Pinpoint the cell where the given text exists, returning its (x, y) midpoint coordinate. 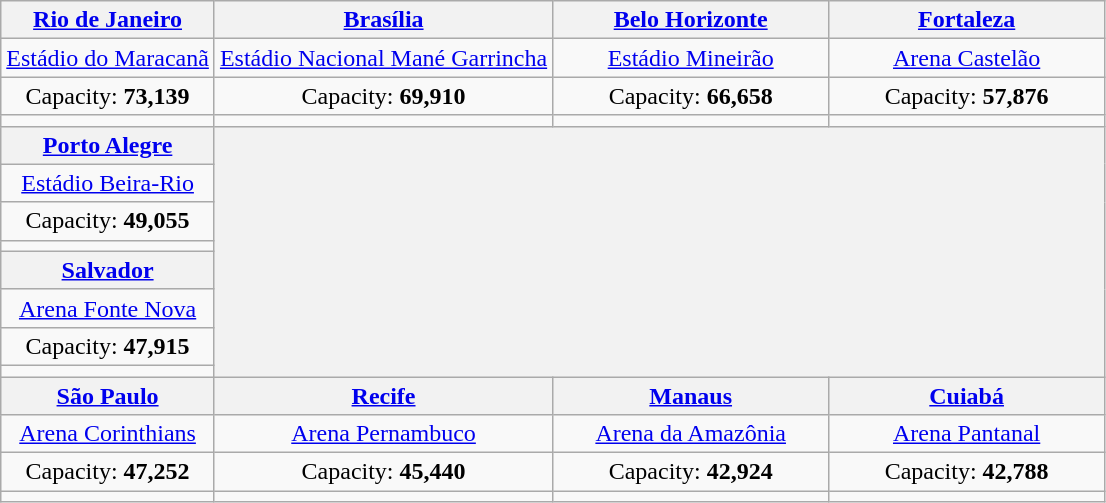
Porto Alegre (108, 145)
Capacity: 47,252 (108, 472)
Capacity: 49,055 (108, 221)
Cuiabá (967, 395)
São Paulo (108, 395)
Capacity: 47,915 (108, 346)
Arena Pantanal (967, 434)
Manaus (691, 395)
Fortaleza (967, 20)
Arena Castelão (967, 58)
Estádio Mineirão (691, 58)
Capacity: 73,139 (108, 96)
Salvador (108, 270)
Arena Corinthians (108, 434)
Capacity: 42,788 (967, 472)
Belo Horizonte (691, 20)
Estádio Beira-Rio (108, 183)
Estádio Nacional Mané Garrincha (383, 58)
Rio de Janeiro (108, 20)
Arena da Amazônia (691, 434)
Capacity: 42,924 (691, 472)
Capacity: 69,910 (383, 96)
Capacity: 57,876 (967, 96)
Capacity: 45,440 (383, 472)
Estádio do Maracanã (108, 58)
Arena Fonte Nova (108, 308)
Arena Pernambuco (383, 434)
Capacity: 66,658 (691, 96)
Recife (383, 395)
Brasília (383, 20)
